Capture the cell that displays the provided text and extract its (x, y) central coordinate. 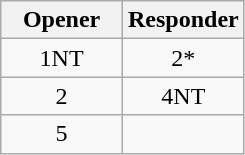
Opener (62, 20)
1NT (62, 58)
Responder (183, 20)
5 (62, 134)
2* (183, 58)
2 (62, 96)
4NT (183, 96)
